Detect which cell encompasses the target text, then output its [X, Y] center coordinate. 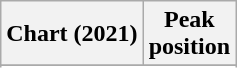
Chart (2021) [72, 34]
Peakposition [189, 34]
